Identify which cell holds the provided text, then report its (x, y) central coordinate. 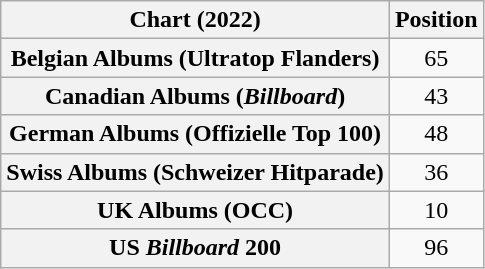
43 (436, 96)
Canadian Albums (Billboard) (196, 96)
Position (436, 20)
Swiss Albums (Schweizer Hitparade) (196, 172)
36 (436, 172)
10 (436, 210)
96 (436, 248)
UK Albums (OCC) (196, 210)
48 (436, 134)
65 (436, 58)
Chart (2022) (196, 20)
Belgian Albums (Ultratop Flanders) (196, 58)
US Billboard 200 (196, 248)
German Albums (Offizielle Top 100) (196, 134)
